Extract the (x, y) coordinate from the center of the cell holding the provided text.  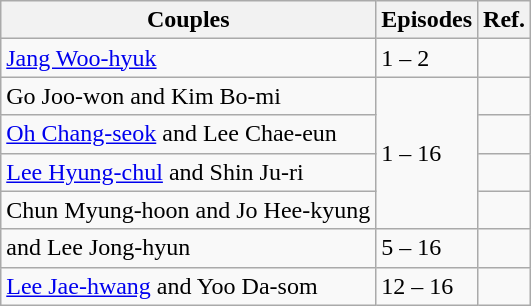
12 – 16 (427, 286)
and Lee Jong-hyun (188, 248)
1 – 2 (427, 58)
1 – 16 (427, 153)
Lee Hyung-chul and Shin Ju-ri (188, 172)
Go Joo-won and Kim Bo-mi (188, 96)
Chun Myung-hoon and Jo Hee-kyung (188, 210)
Ref. (504, 20)
Episodes (427, 20)
Couples (188, 20)
Jang Woo-hyuk (188, 58)
5 – 16 (427, 248)
Lee Jae-hwang and Yoo Da-som (188, 286)
Oh Chang-seok and Lee Chae-eun (188, 134)
